Locate the cell with the specified text and output its [x, y] center coordinate. 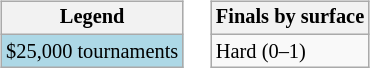
Legend [92, 18]
Hard (0–1) [290, 51]
$25,000 tournaments [92, 51]
Finals by surface [290, 18]
